Capture the cell that displays the provided text and extract its (X, Y) central coordinate. 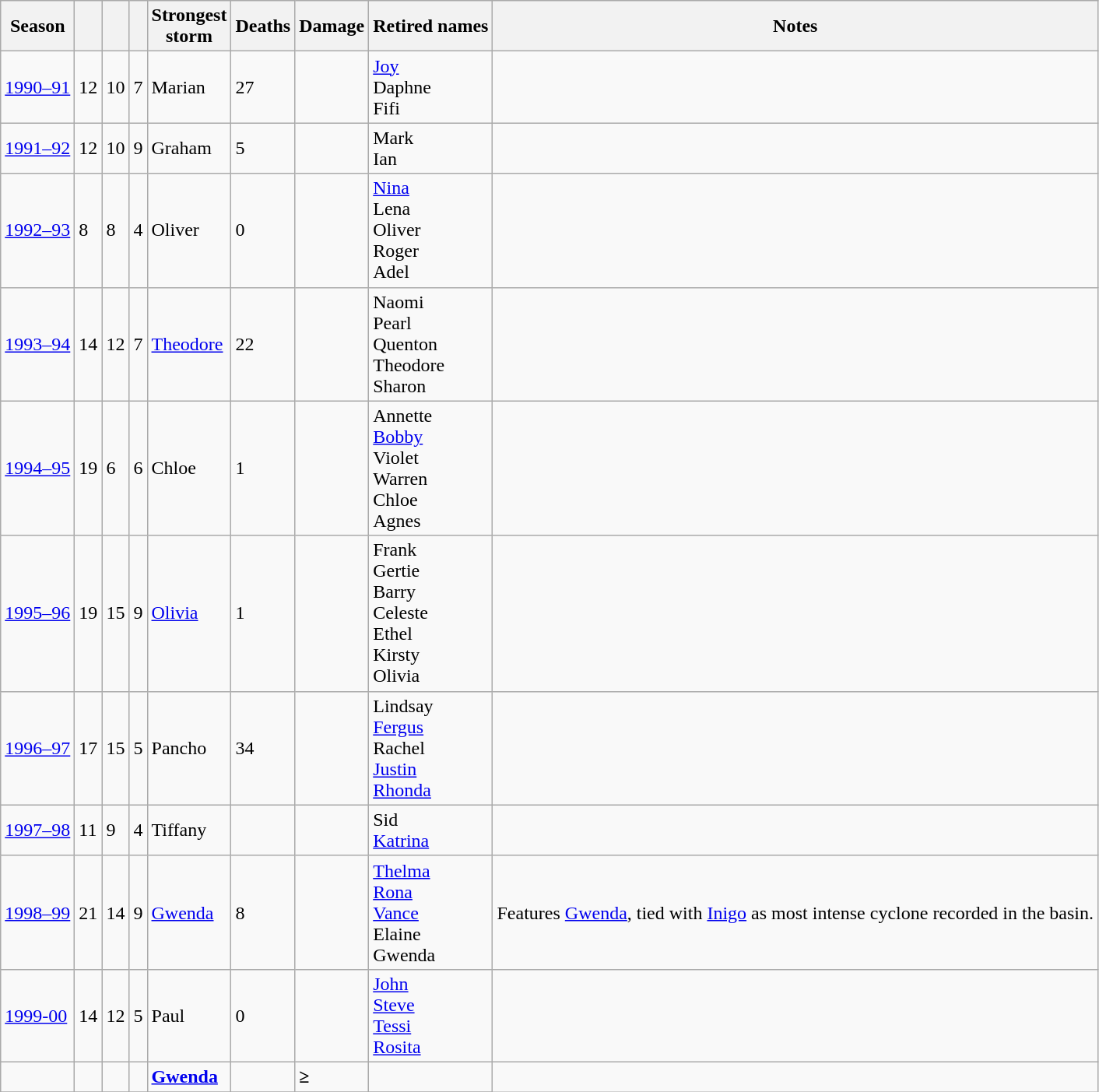
Strongeststorm (189, 26)
Retired names (431, 26)
Naomi Pearl Quenton Theodore Sharon (431, 344)
Sid Katrina (431, 830)
1994–95 (37, 469)
11 (89, 830)
Nina Lena Oliver Roger Adel (431, 230)
1991–92 (37, 148)
17 (89, 748)
27 (263, 87)
1992–93 (37, 230)
22 (263, 344)
Pancho (189, 748)
Olivia (189, 613)
Marian (189, 87)
1999-00 (37, 1015)
1998–99 (37, 912)
1995–96 (37, 613)
21 (89, 912)
Mark Ian (431, 148)
Deaths (263, 26)
Thelma Rona Vance Elaine Gwenda (431, 912)
1990–91 (37, 87)
1997–98 (37, 830)
34 (263, 748)
Notes (795, 26)
Joy Daphne Fifi (431, 87)
Lindsay Fergus Rachel Justin Rhonda (431, 748)
≥ (332, 1076)
Annette Bobby Violet Warren Chloe Agnes (431, 469)
Damage (332, 26)
Graham (189, 148)
Tiffany (189, 830)
Season (37, 26)
Paul (189, 1015)
Features Gwenda, tied with Inigo as most intense cyclone recorded in the basin. (795, 912)
Chloe (189, 469)
1996–97 (37, 748)
Oliver (189, 230)
1993–94 (37, 344)
Theodore (189, 344)
Frank Gertie Barry Celeste Ethel Kirsty Olivia (431, 613)
John Steve Tessi Rosita (431, 1015)
